Search for the cell housing the specified text and yield its (x, y) center coordinate. 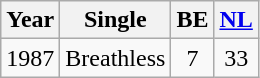
Year (30, 20)
33 (236, 58)
Breathless (116, 58)
Single (116, 20)
BE (192, 20)
1987 (30, 58)
NL (236, 20)
7 (192, 58)
